From the cell containing the given text, extract its center point as (X, Y) coordinate. 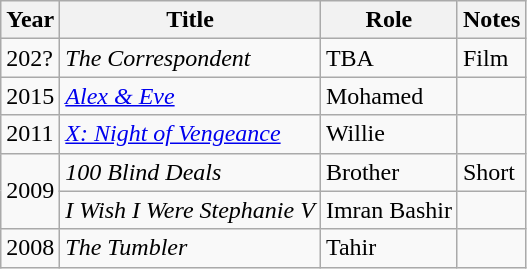
100 Blind Deals (190, 172)
2009 (30, 191)
2008 (30, 248)
TBA (388, 58)
2011 (30, 134)
Film (491, 58)
Brother (388, 172)
Tahir (388, 248)
Role (388, 20)
2015 (30, 96)
Short (491, 172)
Alex & Eve (190, 96)
202? (30, 58)
Year (30, 20)
Willie (388, 134)
Notes (491, 20)
The Correspondent (190, 58)
The Tumbler (190, 248)
Imran Bashir (388, 210)
Mohamed (388, 96)
Title (190, 20)
I Wish I Were Stephanie V (190, 210)
X: Night of Vengeance (190, 134)
